Return (X, Y) of the center of cell containing provided text 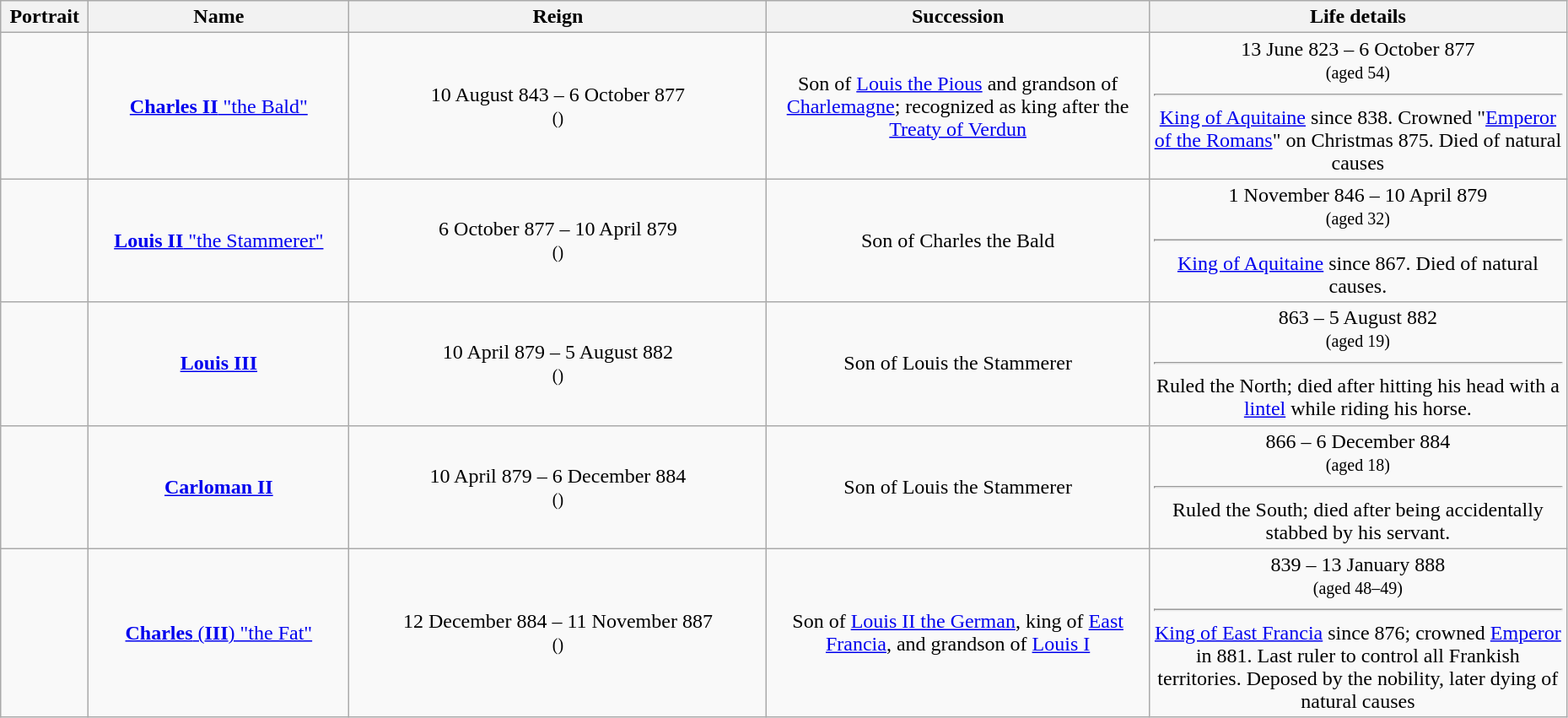
10 August 843 – 6 October 877() (558, 106)
13 June 823 – 6 October 877(aged 54)King of Aquitaine since 838. Crowned "Emperor of the Romans" on Christmas 875. Died of natural causes (1358, 106)
Charles (III) "the Fat" (219, 633)
866 – 6 December 884(aged 18)Ruled the South; died after being accidentally stabbed by his servant. (1358, 487)
Charles II "the Bald" (219, 106)
Name (219, 17)
1 November 846 – 10 April 879(aged 32)King of Aquitaine since 867. Died of natural causes. (1358, 240)
863 – 5 August 882(aged 19)Ruled the North; died after hitting his head with a lintel while riding his horse. (1358, 364)
10 April 879 – 6 December 884() (558, 487)
Reign (558, 17)
Son of Louis the Pious and grandson of Charlemagne; recognized as king after the Treaty of Verdun (958, 106)
Life details (1358, 17)
Carloman II (219, 487)
Son of Louis II the German, king of East Francia, and grandson of Louis I (958, 633)
Portrait (45, 17)
Succession (958, 17)
6 October 877 – 10 April 879() (558, 240)
Louis II "the Stammerer" (219, 240)
10 April 879 – 5 August 882() (558, 364)
12 December 884 – 11 November 887() (558, 633)
Louis III (219, 364)
Son of Charles the Bald (958, 240)
